Search for the cell housing the specified text and yield its [X, Y] center coordinate. 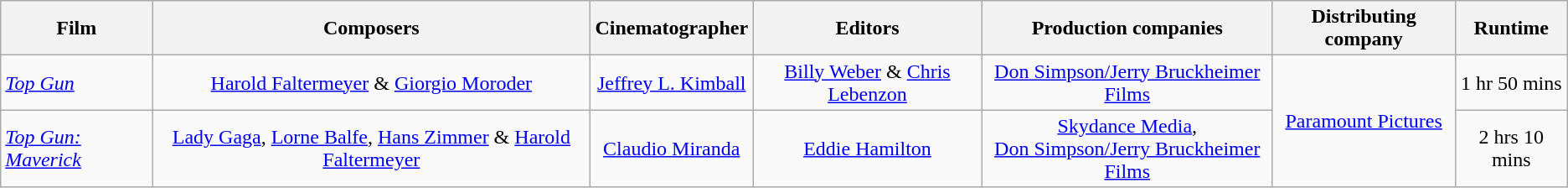
Harold Faltermeyer & Giorgio Moroder [372, 82]
Composers [372, 29]
2 hrs 10 mins [1511, 149]
Jeffrey L. Kimball [672, 82]
Editors [868, 29]
Cinematographer [672, 29]
Don Simpson/Jerry Bruckheimer Films [1127, 82]
Runtime [1511, 29]
Film [77, 29]
Eddie Hamilton [868, 149]
Billy Weber & Chris Lebenzon [868, 82]
Top Gun [77, 82]
Skydance Media, Don Simpson/Jerry Bruckheimer Films [1127, 149]
Claudio Miranda [672, 149]
Paramount Pictures [1364, 121]
Production companies [1127, 29]
Lady Gaga, Lorne Balfe, Hans Zimmer & Harold Faltermeyer [372, 149]
Distributing company [1364, 29]
Top Gun: Maverick [77, 149]
1 hr 50 mins [1511, 82]
